Output the (X, Y) coordinate of the center of the cell containing the given text.  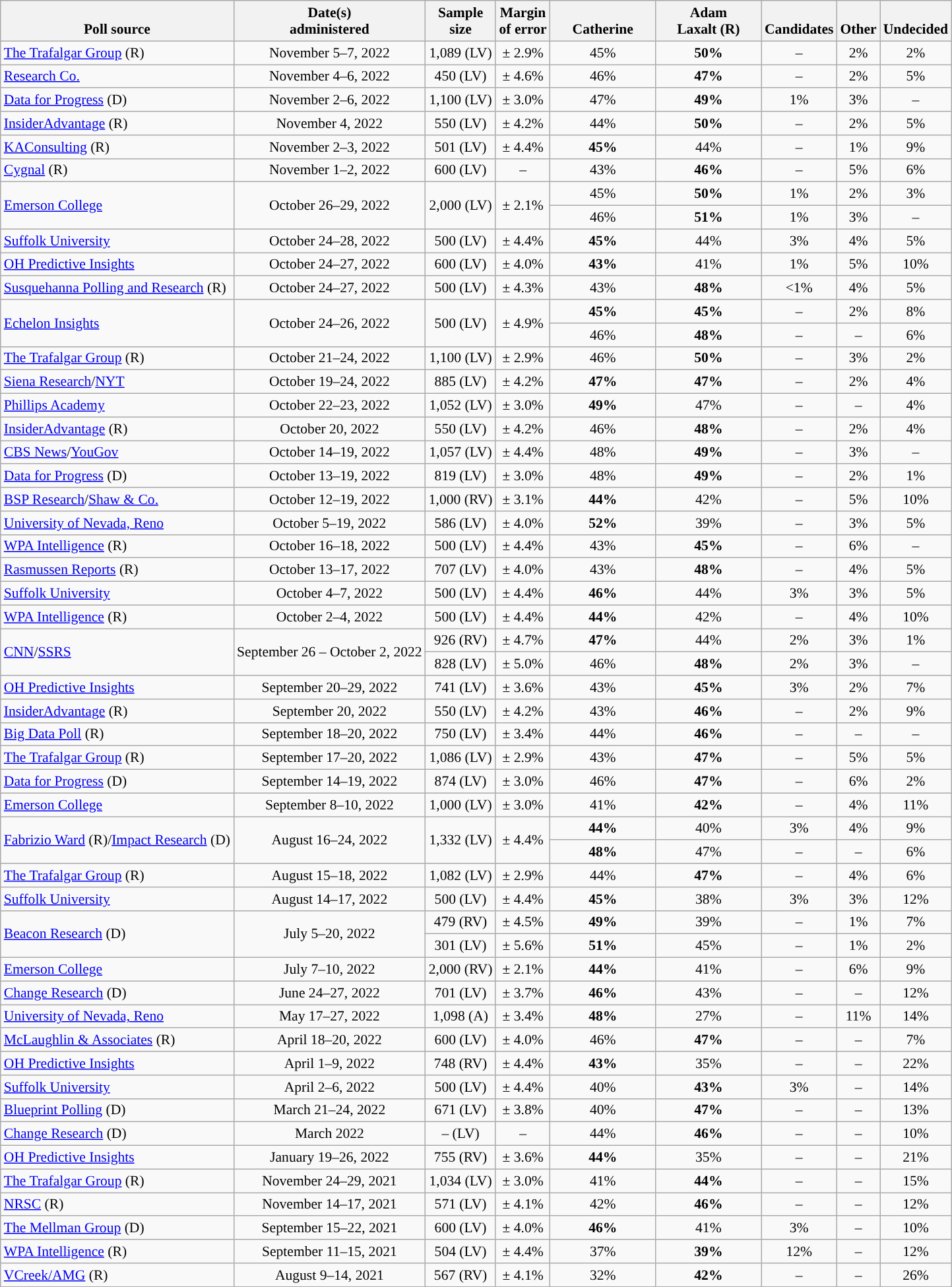
571 (LV) (460, 1205)
– (LV) (460, 1134)
November 2–6, 2022 (330, 100)
22% (916, 1063)
April 18–20, 2022 (330, 1040)
52% (603, 523)
August 16–24, 2022 (330, 840)
September 18–20, 2022 (330, 734)
Cygnal (R) (117, 170)
828 (LV) (460, 664)
Poll source (117, 21)
± 4.6% (523, 77)
October 24–28, 2022 (330, 241)
October 24–26, 2022 (330, 323)
August 15–18, 2022 (330, 875)
July 7–10, 2022 (330, 970)
October 21–24, 2022 (330, 358)
<1% (799, 288)
March 2022 (330, 1134)
September 11–15, 2021 (330, 1251)
38% (709, 899)
Siena Research/NYT (117, 382)
± 4.3% (523, 288)
1,082 (LV) (460, 875)
November 1–2, 2022 (330, 170)
September 26 – October 2, 2022 (330, 652)
VCreek/AMG (R) (117, 1275)
301 (LV) (460, 946)
November 24–29, 2021 (330, 1181)
October 4–7, 2022 (330, 594)
October 20, 2022 (330, 429)
1,052 (LV) (460, 406)
1,089 (LV) (460, 53)
± 5.0% (523, 664)
567 (RV) (460, 1275)
± 3.8% (523, 1110)
BSP Research/Shaw & Co. (117, 499)
1,086 (LV) (460, 758)
Phillips Academy (117, 406)
748 (RV) (460, 1063)
501 (LV) (460, 147)
CNN/SSRS (117, 652)
KAConsulting (R) (117, 147)
November 2–3, 2022 (330, 147)
2,000 (RV) (460, 970)
March 21–24, 2022 (330, 1110)
13% (916, 1110)
874 (LV) (460, 782)
September 17–20, 2022 (330, 758)
October 14–19, 2022 (330, 453)
October 12–19, 2022 (330, 499)
15% (916, 1181)
Rasmussen Reports (R) (117, 570)
Susquehanna Polling and Research (R) (117, 288)
November 4–6, 2022 (330, 77)
741 (LV) (460, 687)
August 9–14, 2021 (330, 1275)
September 8–10, 2022 (330, 805)
701 (LV) (460, 993)
37% (603, 1251)
± 4.9% (523, 323)
June 24–27, 2022 (330, 993)
Fabrizio Ward (R)/Impact Research (D) (117, 840)
1,000 (RV) (460, 499)
926 (RV) (460, 641)
October 5–19, 2022 (330, 523)
Other (858, 21)
October 16–18, 2022 (330, 546)
± 3.1% (523, 499)
April 1–9, 2022 (330, 1063)
September 20–29, 2022 (330, 687)
479 (RV) (460, 922)
Candidates (799, 21)
October 19–24, 2022 (330, 382)
± 4.5% (523, 922)
1,000 (LV) (460, 805)
Samplesize (460, 21)
May 17–27, 2022 (330, 1017)
October 13–17, 2022 (330, 570)
August 14–17, 2022 (330, 899)
The Mellman Group (D) (117, 1228)
586 (LV) (460, 523)
8% (916, 311)
1,332 (LV) (460, 840)
Date(s)administered (330, 21)
McLaughlin & Associates (R) (117, 1040)
November 14–17, 2021 (330, 1205)
Blueprint Polling (D) (117, 1110)
CBS News/YouGov (117, 453)
October 13–19, 2022 (330, 476)
32% (603, 1275)
AdamLaxalt (R) (709, 21)
21% (916, 1158)
± 5.6% (523, 946)
July 5–20, 2022 (330, 934)
November 4, 2022 (330, 123)
± 4.7% (523, 641)
October 22–23, 2022 (330, 406)
1,098 (A) (460, 1017)
September 15–22, 2021 (330, 1228)
September 20, 2022 (330, 711)
Big Data Poll (R) (117, 734)
Beacon Research (D) (117, 934)
450 (LV) (460, 77)
1,034 (LV) (460, 1181)
1,057 (LV) (460, 453)
Research Co. (117, 77)
Marginof error (523, 21)
September 14–19, 2022 (330, 782)
2,000 (LV) (460, 206)
819 (LV) (460, 476)
27% (709, 1017)
755 (RV) (460, 1158)
885 (LV) (460, 382)
Undecided (916, 21)
January 19–26, 2022 (330, 1158)
October 26–29, 2022 (330, 206)
26% (916, 1275)
504 (LV) (460, 1251)
Catherine (603, 21)
750 (LV) (460, 734)
November 5–7, 2022 (330, 53)
707 (LV) (460, 570)
NRSC (R) (117, 1205)
April 2–6, 2022 (330, 1087)
± 3.7% (523, 993)
October 2–4, 2022 (330, 617)
Echelon Insights (117, 323)
671 (LV) (460, 1110)
